Identify which cell holds the provided text, then report its [X, Y] central coordinate. 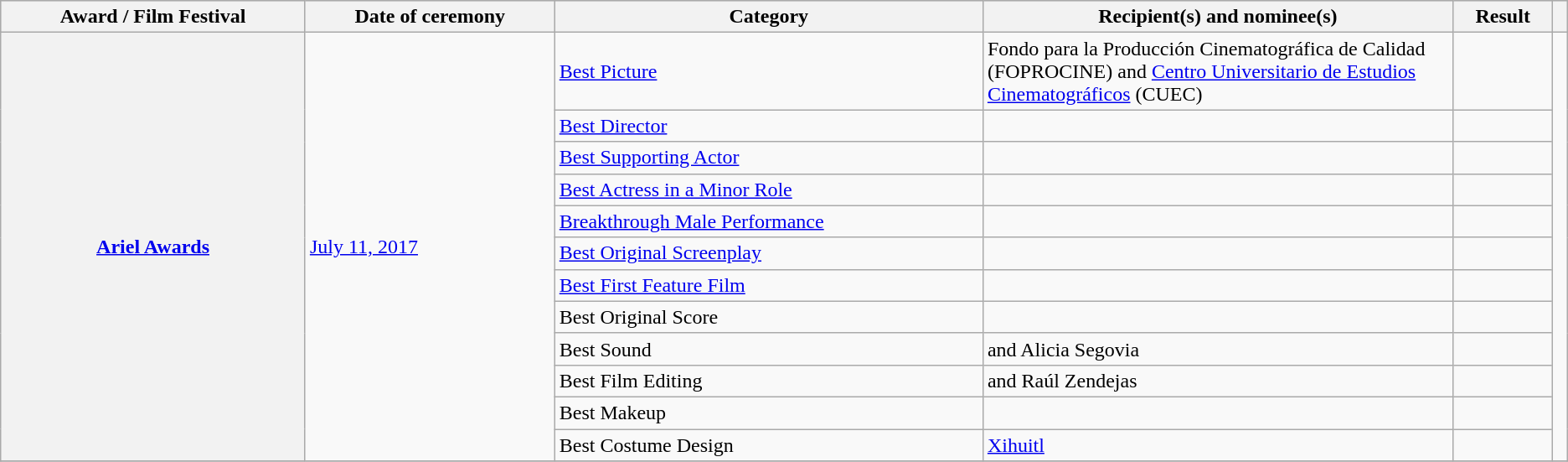
Date of ceremony [430, 17]
Category [769, 17]
and Raúl Zendejas [1218, 381]
Ariel Awards [153, 247]
Best Costume Design [769, 445]
Breakthrough Male Performance [769, 221]
Best Makeup [769, 413]
Award / Film Festival [153, 17]
Best Film Editing [769, 381]
Recipient(s) and nominee(s) [1218, 17]
Best Picture [769, 71]
Xihuitl [1218, 445]
Best Original Score [769, 317]
and Alicia Segovia [1218, 349]
Best Supporting Actor [769, 158]
July 11, 2017 [430, 247]
Best Original Screenplay [769, 253]
Fondo para la Producción Cinematográfica de Calidad (FOPROCINE) and Centro Universitario de Estudios Cinematográficos (CUEC) [1218, 71]
Best Actress in a Minor Role [769, 189]
Best First Feature Film [769, 285]
Best Sound [769, 349]
Best Director [769, 126]
Result [1503, 17]
